Determine the [x, y] coordinate at the center of the cell enclosing the given text.  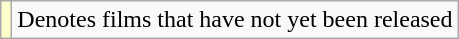
Denotes films that have not yet been released [235, 20]
